Pinpoint the cell where the given text exists, returning its [X, Y] midpoint coordinate. 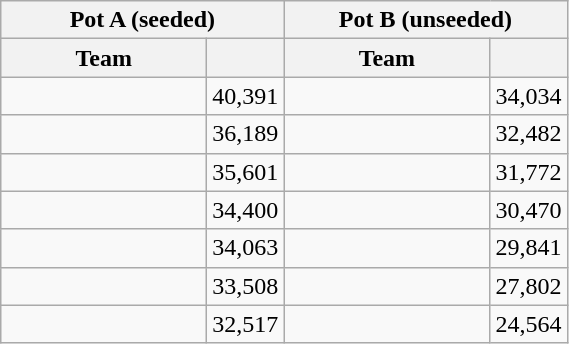
24,564 [528, 324]
Pot B (unseeded) [426, 20]
30,470 [528, 210]
29,841 [528, 248]
40,391 [246, 96]
Pot A (seeded) [142, 20]
34,034 [528, 96]
35,601 [246, 172]
27,802 [528, 286]
34,400 [246, 210]
33,508 [246, 286]
31,772 [528, 172]
34,063 [246, 248]
32,482 [528, 134]
36,189 [246, 134]
32,517 [246, 324]
